Find where the given text appears and provide that cell's center as [x, y] coordinate. 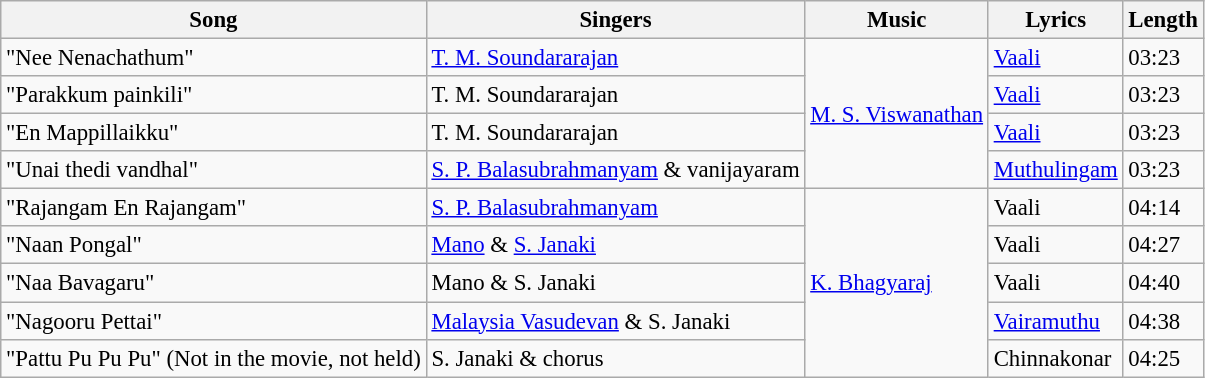
Vairamuthu [1056, 321]
"Nee Nenachathum" [214, 58]
"Naa Bavagaru" [214, 283]
Music [896, 20]
04:38 [1163, 321]
Song [214, 20]
Muthulingam [1056, 170]
Length [1163, 20]
Malaysia Vasudevan & S. Janaki [616, 321]
S. P. Balasubrahmanyam [616, 208]
Lyrics [1056, 20]
"Rajangam En Rajangam" [214, 208]
S. Janaki & chorus [616, 358]
"Parakkum painkili" [214, 95]
04:27 [1163, 245]
K. Bhagyaraj [896, 283]
S. P. Balasubrahmanyam & vanijayaram [616, 170]
"Pattu Pu Pu Pu" (Not in the movie, not held) [214, 358]
Singers [616, 20]
M. S. Viswanathan [896, 114]
"Nagooru Pettai" [214, 321]
04:25 [1163, 358]
"Naan Pongal" [214, 245]
"Unai thedi vandhal" [214, 170]
"En Mappillaikku" [214, 133]
04:14 [1163, 208]
04:40 [1163, 283]
Chinnakonar [1056, 358]
